Find where the given text appears and provide that cell's center as (X, Y) coordinate. 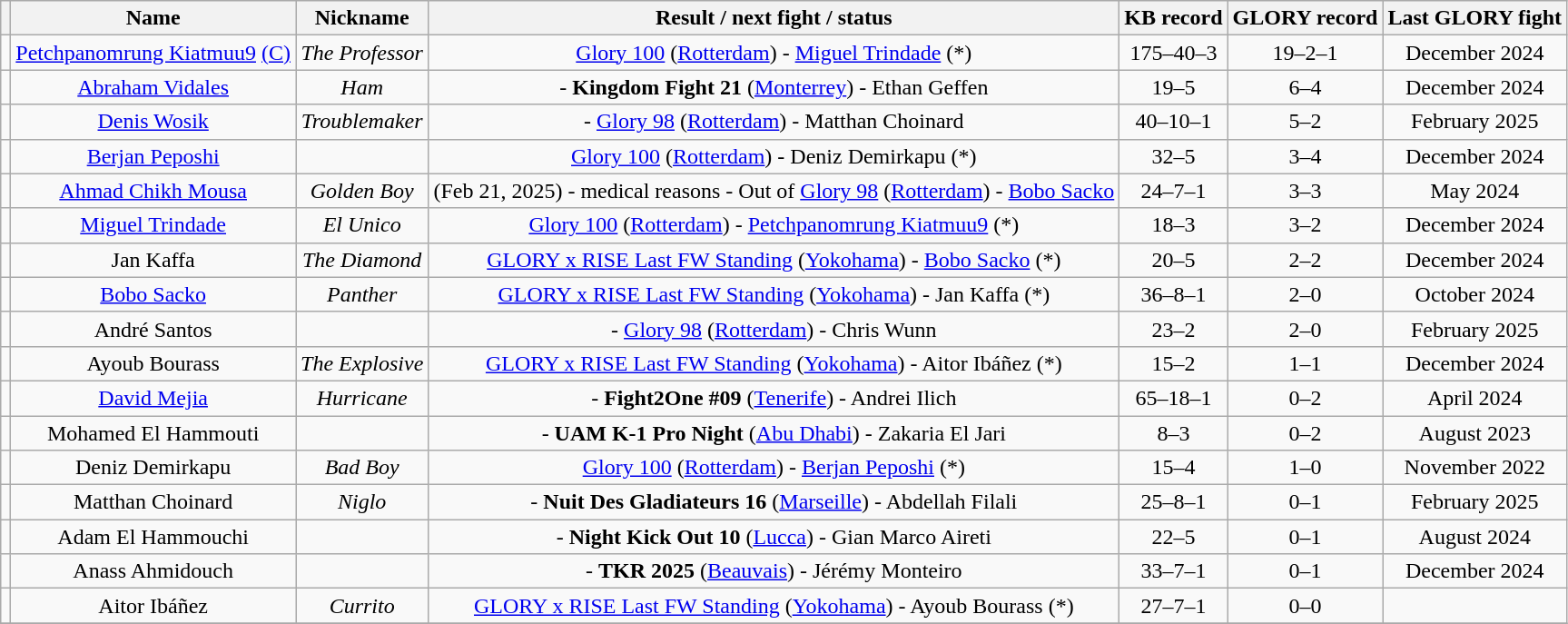
Currito (362, 606)
1–0 (1306, 468)
November 2022 (1474, 468)
Abraham Vidales (153, 87)
- Night Kick Out 10 (Lucca) - Gian Marco Aireti (774, 537)
25–8–1 (1173, 502)
GLORY x RISE Last FW Standing (Yokohama) - Ayoub Bourass (*) (774, 606)
(Feb 21, 2025) - medical reasons - Out of Glory 98 (Rotterdam) - Bobo Sacko (774, 191)
El Unico (362, 225)
40–10–1 (1173, 122)
Bobo Sacko (153, 294)
Berjan Peposhi (153, 156)
April 2024 (1474, 398)
2–2 (1306, 260)
65–18–1 (1173, 398)
15–2 (1173, 363)
175–40–3 (1173, 53)
Last GLORY fight (1474, 18)
Miguel Trindade (153, 225)
Hurricane (362, 398)
19–5 (1173, 87)
0–0 (1306, 606)
Matthan Choinard (153, 502)
August 2023 (1474, 433)
3–4 (1306, 156)
- TKR 2025 (Beauvais) - Jérémy Monteiro (774, 571)
August 2024 (1474, 537)
Anass Ahmidouch (153, 571)
19–2–1 (1306, 53)
Panther (362, 294)
GLORY record (1306, 18)
Bad Boy (362, 468)
Name (153, 18)
Glory 100 (Rotterdam) - Petchpanomrung Kiatmuu9 (*) (774, 225)
GLORY x RISE Last FW Standing (Yokohama) - Aitor Ibáñez (*) (774, 363)
The Professor (362, 53)
23–2 (1173, 329)
Ayoub Bourass (153, 363)
Jan Kaffa (153, 260)
Petchpanomrung Kiatmuu9 (C) (153, 53)
27–7–1 (1173, 606)
15–4 (1173, 468)
Glory 100 (Rotterdam) - Deniz Demirkapu (*) (774, 156)
24–7–1 (1173, 191)
KB record (1173, 18)
22–5 (1173, 537)
32–5 (1173, 156)
3–3 (1306, 191)
Aitor Ibáñez (153, 606)
The Diamond (362, 260)
- Nuit Des Gladiateurs 16 (Marseille) - Abdellah Filali (774, 502)
GLORY x RISE Last FW Standing (Yokohama) - Bobo Sacko (*) (774, 260)
- Glory 98 (Rotterdam) - Chris Wunn (774, 329)
GLORY x RISE Last FW Standing (Yokohama) - Jan Kaffa (*) (774, 294)
- Glory 98 (Rotterdam) - Matthan Choinard (774, 122)
- Kingdom Fight 21 (Monterrey) - Ethan Geffen (774, 87)
David Mejia (153, 398)
Adam El Hammouchi (153, 537)
- Fight2One #09 (Tenerife) - Andrei Ilich (774, 398)
1–1 (1306, 363)
Golden Boy (362, 191)
Denis Wosik (153, 122)
33–7–1 (1173, 571)
Troublemaker (362, 122)
André Santos (153, 329)
May 2024 (1474, 191)
Niglo (362, 502)
6–4 (1306, 87)
36–8–1 (1173, 294)
20–5 (1173, 260)
Result / next fight / status (774, 18)
3–2 (1306, 225)
- UAM K-1 Pro Night (Abu Dhabi) - Zakaria El Jari (774, 433)
October 2024 (1474, 294)
Ham (362, 87)
Deniz Demirkapu (153, 468)
18–3 (1173, 225)
8–3 (1173, 433)
The Explosive (362, 363)
Nickname (362, 18)
5–2 (1306, 122)
Ahmad Chikh Mousa (153, 191)
Glory 100 (Rotterdam) - Berjan Peposhi (*) (774, 468)
Glory 100 (Rotterdam) - Miguel Trindade (*) (774, 53)
Mohamed El Hammouti (153, 433)
